Search for the cell housing the specified text and yield its (x, y) center coordinate. 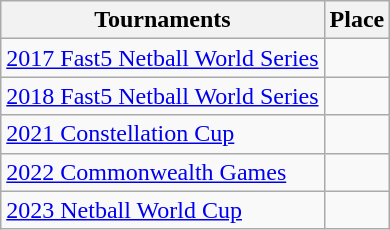
Place (357, 20)
2021 Constellation Cup (162, 134)
2018 Fast5 Netball World Series (162, 96)
Tournaments (162, 20)
2022 Commonwealth Games (162, 172)
2023 Netball World Cup (162, 210)
2017 Fast5 Netball World Series (162, 58)
